Capture the cell that displays the provided text and extract its [X, Y] central coordinate. 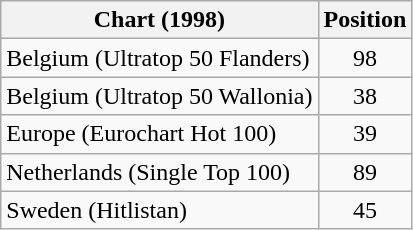
Netherlands (Single Top 100) [160, 172]
45 [365, 210]
38 [365, 96]
39 [365, 134]
89 [365, 172]
98 [365, 58]
Belgium (Ultratop 50 Wallonia) [160, 96]
Europe (Eurochart Hot 100) [160, 134]
Chart (1998) [160, 20]
Sweden (Hitlistan) [160, 210]
Position [365, 20]
Belgium (Ultratop 50 Flanders) [160, 58]
